Search for the cell housing the specified text and yield its (x, y) center coordinate. 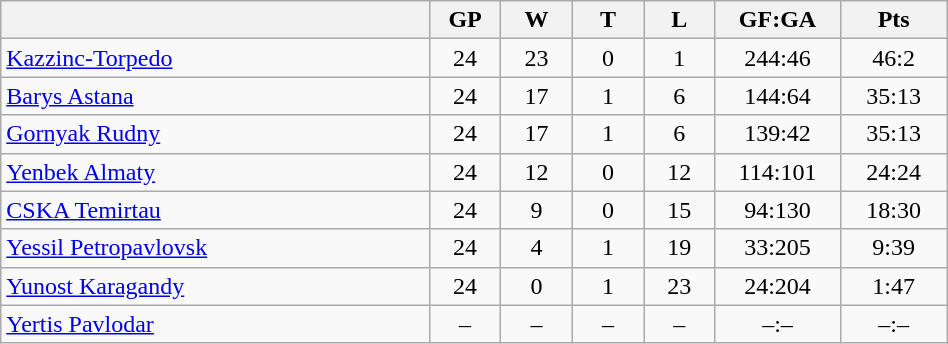
Barys Astana (216, 96)
Yenbek Almaty (216, 172)
Pts (894, 20)
114:101 (778, 172)
15 (680, 210)
24:204 (778, 286)
46:2 (894, 58)
Yunost Karagandy (216, 286)
33:205 (778, 248)
GP (464, 20)
4 (536, 248)
CSKA Temirtau (216, 210)
9:39 (894, 248)
9 (536, 210)
Kazzinc-Torpedo (216, 58)
GF:GA (778, 20)
Gornyak Rudny (216, 134)
144:64 (778, 96)
Yertis Pavlodar (216, 324)
244:46 (778, 58)
1:47 (894, 286)
19 (680, 248)
W (536, 20)
18:30 (894, 210)
139:42 (778, 134)
L (680, 20)
Yessil Petropavlovsk (216, 248)
94:130 (778, 210)
24:24 (894, 172)
T (608, 20)
